Output the (x, y) coordinate of the center of the cell containing the given text.  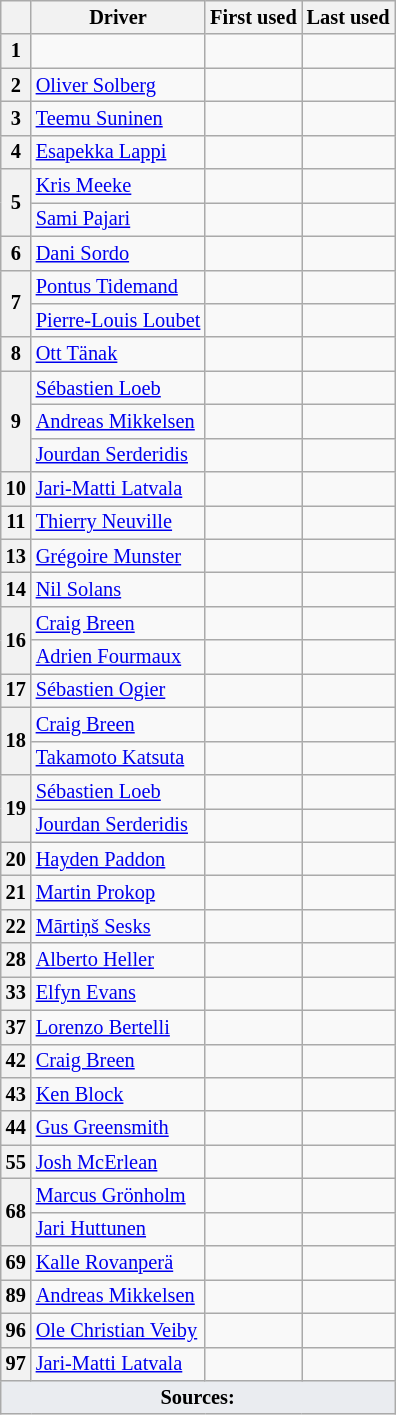
89 (16, 1296)
3 (16, 118)
Teemu Suninen (118, 118)
Adrien Fourmaux (118, 657)
Martin Prokop (118, 892)
1 (16, 51)
Pierre-Louis Loubet (118, 320)
First used (253, 17)
20 (16, 859)
96 (16, 1330)
28 (16, 960)
10 (16, 489)
13 (16, 556)
Kris Meeke (118, 186)
42 (16, 1061)
68 (16, 1212)
Last used (348, 17)
22 (16, 926)
Sami Pajari (118, 219)
55 (16, 1162)
Nil Solans (118, 589)
18 (16, 740)
37 (16, 1027)
2 (16, 85)
Ken Block (118, 1094)
11 (16, 522)
9 (16, 422)
17 (16, 690)
Marcus Grönholm (118, 1195)
Takamoto Katsuta (118, 758)
Sébastien Ogier (118, 690)
Ole Christian Veiby (118, 1330)
Thierry Neuville (118, 522)
Lorenzo Bertelli (118, 1027)
33 (16, 993)
Grégoire Munster (118, 556)
Elfyn Evans (118, 993)
5 (16, 202)
19 (16, 808)
Alberto Heller (118, 960)
Driver (118, 17)
7 (16, 304)
8 (16, 354)
16 (16, 640)
Ott Tänak (118, 354)
Jari Huttunen (118, 1229)
Esapekka Lappi (118, 152)
97 (16, 1364)
14 (16, 589)
43 (16, 1094)
Hayden Paddon (118, 859)
69 (16, 1263)
44 (16, 1128)
Mārtiņš Sesks (118, 926)
Gus Greensmith (118, 1128)
Oliver Solberg (118, 85)
Sources: (198, 1397)
Pontus Tidemand (118, 287)
4 (16, 152)
Dani Sordo (118, 253)
6 (16, 253)
Kalle Rovanperä (118, 1263)
Josh McErlean (118, 1162)
21 (16, 892)
